Return (x, y) of the center of cell containing provided text 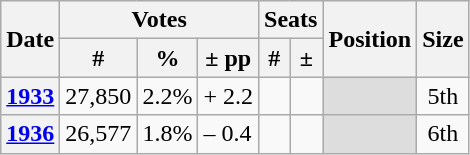
2.2% (168, 96)
1933 (30, 96)
1936 (30, 134)
± pp (228, 58)
6th (443, 134)
1.8% (168, 134)
27,850 (98, 96)
Votes (160, 20)
Position (370, 39)
± (306, 58)
+ 2.2 (228, 96)
% (168, 58)
5th (443, 96)
Seats (291, 20)
Size (443, 39)
26,577 (98, 134)
– 0.4 (228, 134)
Date (30, 39)
